Output the (x, y) coordinate of the center of the cell containing the given text.  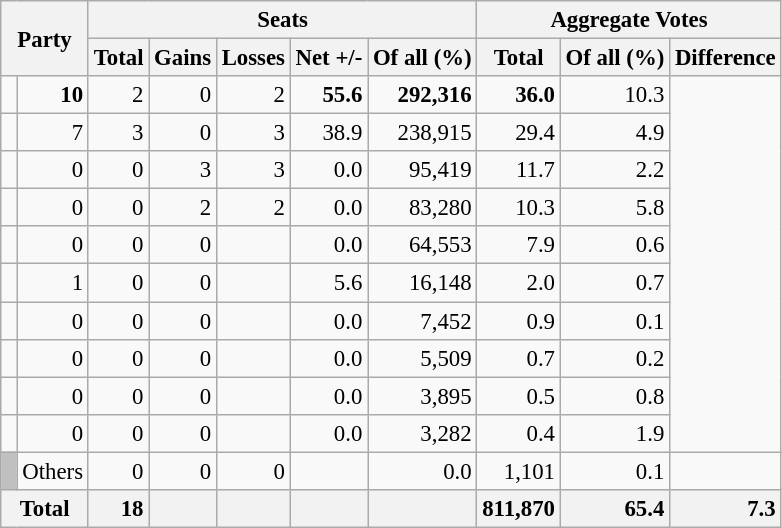
11.7 (518, 170)
95,419 (422, 170)
7.9 (518, 245)
1,101 (518, 471)
2.0 (518, 283)
Seats (282, 20)
0.8 (614, 396)
0.9 (518, 321)
Aggregate Votes (629, 20)
Party (45, 38)
16,148 (422, 283)
Net +/- (328, 58)
38.9 (328, 133)
7 (52, 133)
Gains (183, 58)
0.2 (614, 358)
Others (52, 471)
1.9 (614, 433)
36.0 (518, 95)
5.8 (614, 208)
Losses (253, 58)
0.4 (518, 433)
292,316 (422, 95)
4.9 (614, 133)
29.4 (518, 133)
3,895 (422, 396)
0.6 (614, 245)
18 (118, 509)
5.6 (328, 283)
2.2 (614, 170)
811,870 (518, 509)
65.4 (614, 509)
5,509 (422, 358)
64,553 (422, 245)
238,915 (422, 133)
1 (52, 283)
7.3 (726, 509)
0.5 (518, 396)
3,282 (422, 433)
10 (52, 95)
83,280 (422, 208)
7,452 (422, 321)
Difference (726, 58)
55.6 (328, 95)
